Locate the cell with the specified text and output its [X, Y] center coordinate. 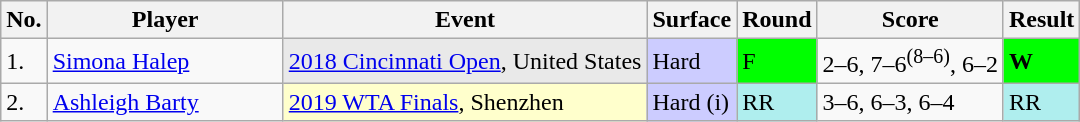
Ashleigh Barty [165, 102]
Result [1041, 20]
No. [24, 20]
Event [465, 20]
Score [910, 20]
2–6, 7–6(8–6), 6–2 [910, 62]
1. [24, 62]
2019 WTA Finals, Shenzhen [465, 102]
3–6, 6–3, 6–4 [910, 102]
Simona Halep [165, 62]
2018 Cincinnati Open, United States [465, 62]
Surface [692, 20]
Hard [692, 62]
F [777, 62]
Round [777, 20]
W [1041, 62]
Player [165, 20]
2. [24, 102]
Hard (i) [692, 102]
